Identify which cell holds the provided text, then report its (x, y) central coordinate. 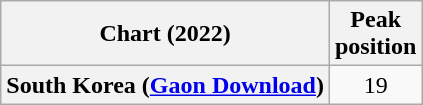
Chart (2022) (166, 34)
South Korea (Gaon Download) (166, 85)
Peakposition (375, 34)
19 (375, 85)
